Find where the given text appears and provide that cell's center as [X, Y] coordinate. 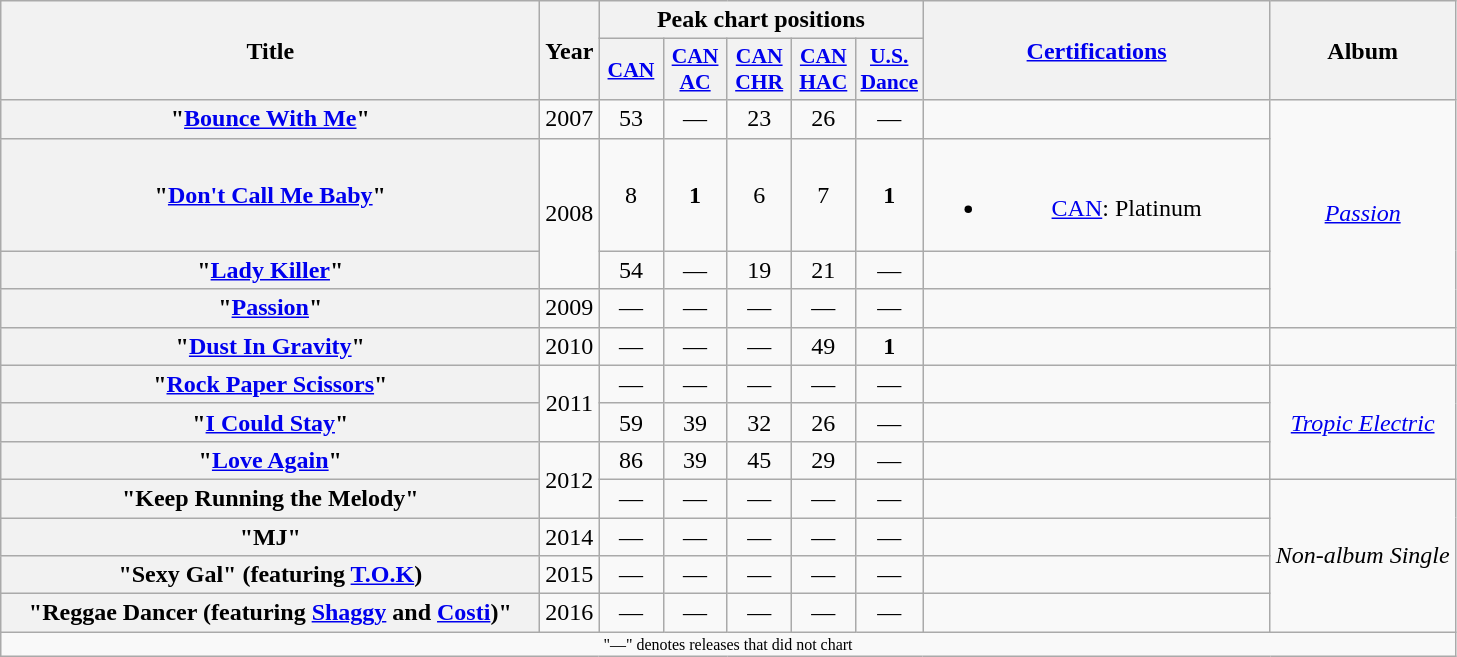
U.S.Dance [889, 70]
CAN [631, 70]
2010 [570, 346]
49 [823, 346]
CAN: Platinum [1096, 194]
"Love Again" [270, 460]
"Passion" [270, 308]
"MJ" [270, 537]
"I Could Stay" [270, 422]
2011 [570, 403]
19 [759, 270]
"Don't Call Me Baby" [270, 194]
54 [631, 270]
Certifications [1096, 50]
2009 [570, 308]
2016 [570, 613]
CANAC [695, 70]
2014 [570, 537]
2015 [570, 575]
32 [759, 422]
53 [631, 119]
23 [759, 119]
86 [631, 460]
Title [270, 50]
21 [823, 270]
29 [823, 460]
59 [631, 422]
"Dust In Gravity" [270, 346]
CANHAC [823, 70]
8 [631, 194]
"Lady Killer" [270, 270]
Tropic Electric [1362, 422]
45 [759, 460]
2012 [570, 479]
"Sexy Gal" (featuring T.O.K) [270, 575]
Non-album Single [1362, 555]
CANCHR [759, 70]
"Rock Paper Scissors" [270, 384]
"Reggae Dancer (featuring Shaggy and Costi)" [270, 613]
6 [759, 194]
"Keep Running the Melody" [270, 498]
2007 [570, 119]
"Bounce With Me" [270, 119]
7 [823, 194]
Album [1362, 50]
Passion [1362, 214]
Year [570, 50]
"—" denotes releases that did not chart [728, 644]
2008 [570, 214]
Peak chart positions [761, 20]
